Detect which cell encompasses the target text, then output its (x, y) center coordinate. 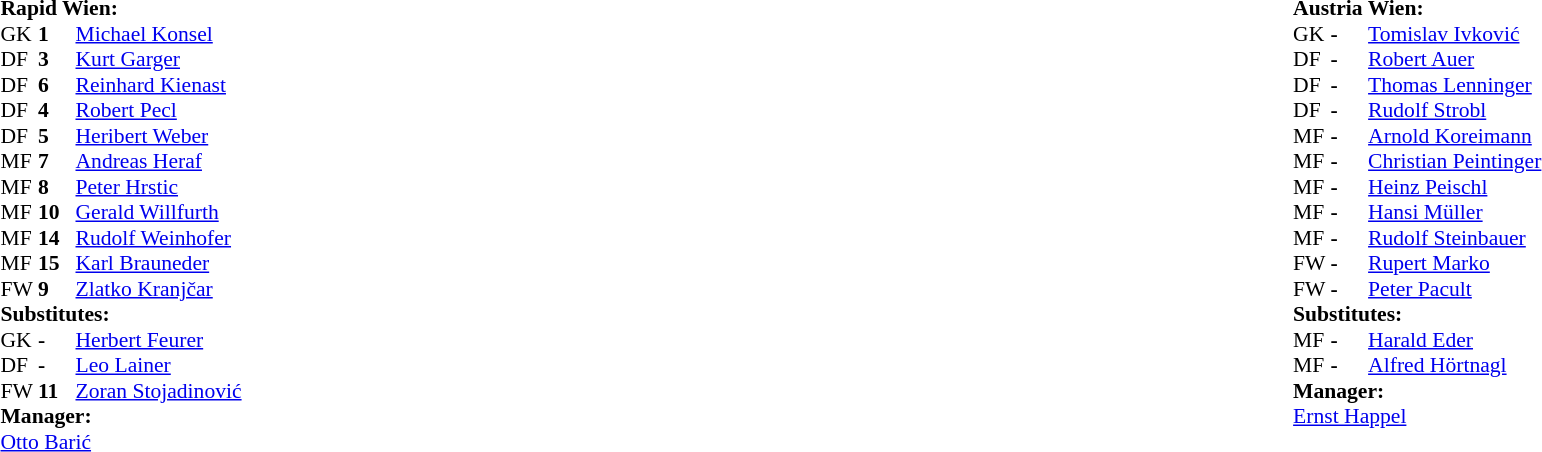
Andreas Heraf (159, 161)
Harald Eder (1454, 340)
Robert Pecl (159, 111)
Herbert Feurer (159, 340)
Christian Peintinger (1454, 161)
8 (57, 187)
Peter Pacult (1454, 289)
Zoran Stojadinović (159, 391)
Arnold Koreimann (1454, 136)
Reinhard Kienast (159, 85)
Ernst Happel (1417, 417)
Hansi Müller (1454, 213)
5 (57, 136)
Kurt Garger (159, 59)
Heribert Weber (159, 136)
9 (57, 289)
Rudolf Weinhofer (159, 238)
11 (57, 391)
Robert Auer (1454, 59)
Leo Lainer (159, 365)
1 (57, 34)
3 (57, 59)
Peter Hrstic (159, 187)
Gerald Willfurth (159, 213)
Thomas Lenninger (1454, 85)
Alfred Hörtnagl (1454, 365)
Zlatko Kranjčar (159, 289)
Rudolf Steinbauer (1454, 238)
6 (57, 85)
Karl Brauneder (159, 263)
Rudolf Strobl (1454, 111)
15 (57, 263)
7 (57, 161)
Heinz Peischl (1454, 187)
Rupert Marko (1454, 263)
Michael Konsel (159, 34)
10 (57, 213)
14 (57, 238)
4 (57, 111)
Tomislav Ivković (1454, 34)
